From the cell containing the given text, extract its center point as (x, y) coordinate. 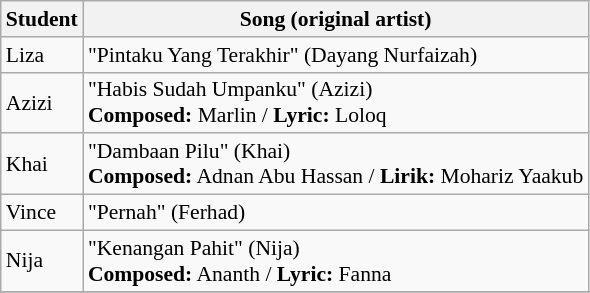
"Pernah" (Ferhad) (336, 213)
"Dambaan Pilu" (Khai) Composed: Adnan Abu Hassan / Lirik: Mohariz Yaakub (336, 164)
"Pintaku Yang Terakhir" (Dayang Nurfaizah) (336, 55)
"Kenangan Pahit" (Nija) Composed: Ananth / Lyric: Fanna (336, 260)
Khai (42, 164)
Vince (42, 213)
Song (original artist) (336, 19)
"Habis Sudah Umpanku" (Azizi) Composed: Marlin / Lyric: Loloq (336, 102)
Liza (42, 55)
Nija (42, 260)
Azizi (42, 102)
Student (42, 19)
